Determine the (x, y) coordinate at the center of the cell enclosing the given text.  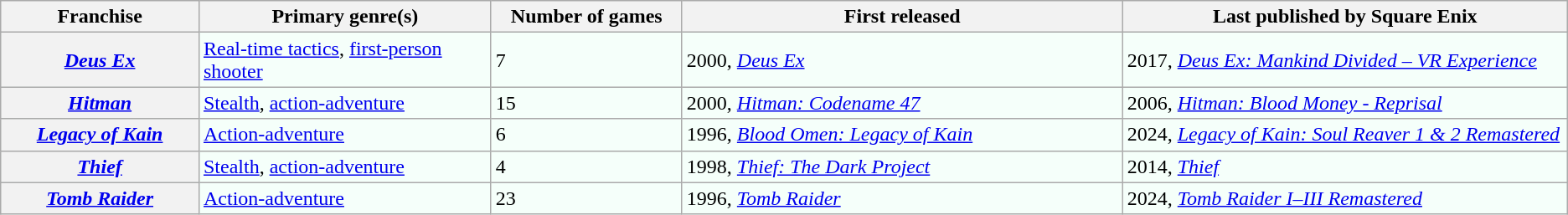
Tomb Raider (101, 198)
2000, Hitman: Codename 47 (902, 103)
23 (586, 198)
Number of games (586, 17)
6 (586, 135)
First released (902, 17)
Last published by Square Enix (1345, 17)
Legacy of Kain (101, 135)
Franchise (101, 17)
Thief (101, 166)
2000, Deus Ex (902, 60)
Deus Ex (101, 60)
Primary genre(s) (345, 17)
4 (586, 166)
1996, Blood Omen: Legacy of Kain (902, 135)
1996, Tomb Raider (902, 198)
2017, Deus Ex: Mankind Divided – VR Experience (1345, 60)
2006, Hitman: Blood Money - Reprisal (1345, 103)
2024, Legacy of Kain: Soul Reaver 1 & 2 Remastered (1345, 135)
7 (586, 60)
2024, Tomb Raider I–III Remastered (1345, 198)
Real-time tactics, first-person shooter (345, 60)
15 (586, 103)
Hitman (101, 103)
2014, Thief (1345, 166)
1998, Thief: The Dark Project (902, 166)
